From the cell containing the given text, extract its center point as [x, y] coordinate. 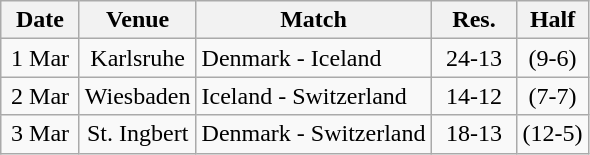
3 Mar [40, 134]
Iceland - Switzerland [314, 96]
14-12 [474, 96]
Denmark - Switzerland [314, 134]
(12-5) [552, 134]
Half [552, 20]
Date [40, 20]
18-13 [474, 134]
Karlsruhe [138, 58]
Wiesbaden [138, 96]
(7-7) [552, 96]
1 Mar [40, 58]
(9-6) [552, 58]
2 Mar [40, 96]
St. Ingbert [138, 134]
Match [314, 20]
Denmark - Iceland [314, 58]
Venue [138, 20]
Res. [474, 20]
24-13 [474, 58]
